Capture the cell that displays the provided text and extract its [X, Y] central coordinate. 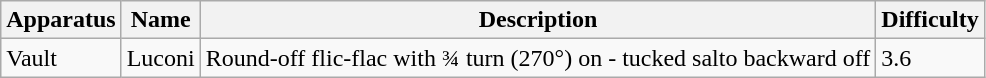
Luconi [160, 58]
Round-off flic-flac with ¾ turn (270°) on - tucked salto backward off [538, 58]
3.6 [930, 58]
Apparatus [61, 20]
Description [538, 20]
Vault [61, 58]
Difficulty [930, 20]
Name [160, 20]
